Find where the given text appears and provide that cell's center as (X, Y) coordinate. 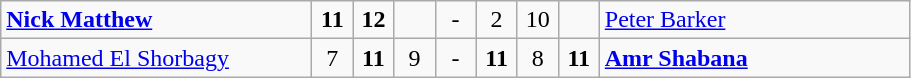
Nick Matthew (156, 20)
12 (374, 20)
Peter Barker (754, 20)
Mohamed El Shorbagy (156, 58)
9 (414, 58)
2 (496, 20)
8 (538, 58)
Amr Shabana (754, 58)
7 (332, 58)
10 (538, 20)
